For the text-containing cell, return its midpoint in [X, Y] coordinate format. 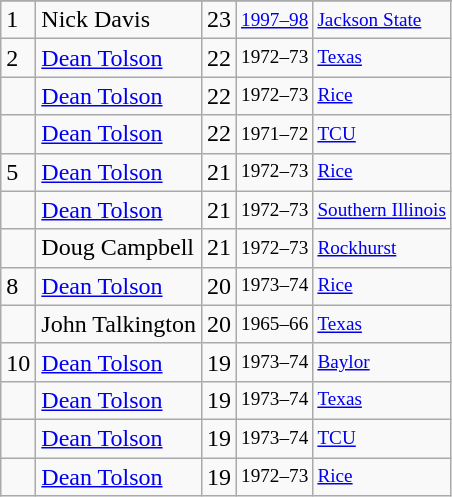
Jackson State [382, 20]
Doug Campbell [119, 248]
Baylor [382, 362]
John Talkington [119, 324]
1965–66 [274, 324]
Southern Illinois [382, 210]
23 [218, 20]
2 [18, 58]
1997–98 [274, 20]
10 [18, 362]
Nick Davis [119, 20]
Rockhurst [382, 248]
5 [18, 172]
1971–72 [274, 134]
1 [18, 20]
8 [18, 286]
